From the cell containing the given text, extract its center point as [X, Y] coordinate. 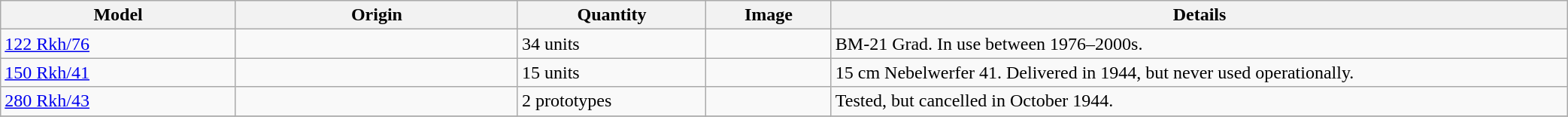
15 cm Nebelwerfer 41. Delivered in 1944, but never used operationally. [1200, 72]
Quantity [611, 15]
BM-21 Grad. In use between 1976–2000s. [1200, 44]
15 units [611, 72]
Model [119, 15]
Tested, but cancelled in October 1944. [1200, 101]
122 Rkh/76 [119, 44]
34 units [611, 44]
Image [769, 15]
150 Rkh/41 [119, 72]
280 Rkh/43 [119, 101]
Details [1200, 15]
2 prototypes [611, 101]
Origin [376, 15]
